Find where the given text appears and provide that cell's center as [x, y] coordinate. 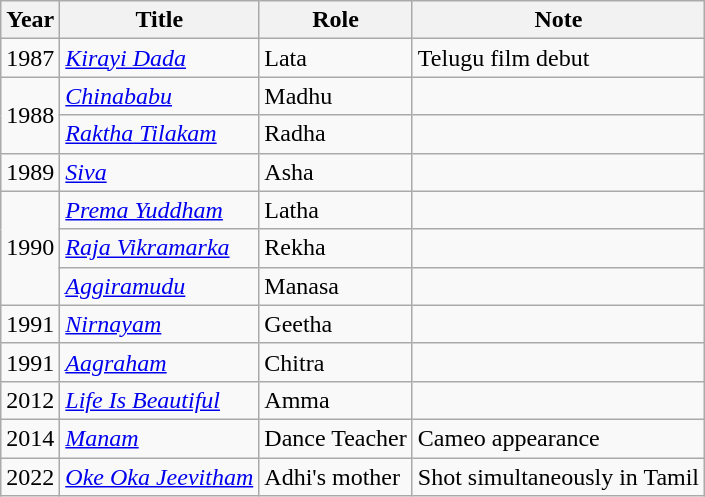
Telugu film debut [558, 58]
Latha [336, 210]
Cameo appearance [558, 438]
Prema Yuddham [160, 210]
Madhu [336, 96]
Manasa [336, 286]
2012 [30, 400]
Manam [160, 438]
Siva [160, 172]
Aagraham [160, 362]
1988 [30, 115]
Chitra [336, 362]
1990 [30, 248]
Title [160, 20]
Shot simultaneously in Tamil [558, 477]
Role [336, 20]
Note [558, 20]
Amma [336, 400]
Year [30, 20]
Chinababu [160, 96]
Geetha [336, 324]
Adhi's mother [336, 477]
Dance Teacher [336, 438]
Kirayi Dada [160, 58]
Radha [336, 134]
Aggiramudu [160, 286]
2014 [30, 438]
2022 [30, 477]
Raja Vikramarka [160, 248]
Lata [336, 58]
1987 [30, 58]
Oke Oka Jeevitham [160, 477]
Rekha [336, 248]
Asha [336, 172]
Raktha Tilakam [160, 134]
Nirnayam [160, 324]
1989 [30, 172]
Life Is Beautiful [160, 400]
